Extract the [x, y] coordinate from the center of the cell holding the provided text.  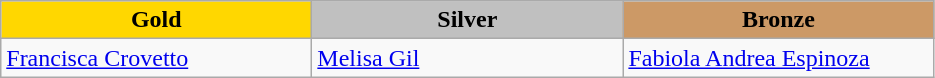
Francisca Crovetto [156, 58]
Silver [468, 20]
Fabiola Andrea Espinoza [778, 58]
Bronze [778, 20]
Gold [156, 20]
Melisa Gil [468, 58]
